Return [x, y] of the center of cell containing provided text 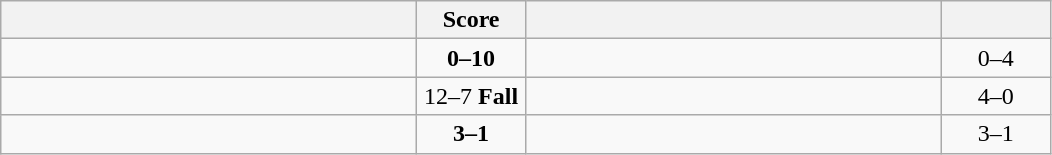
0–10 [472, 58]
Score [472, 20]
4–0 [996, 96]
12–7 Fall [472, 96]
0–4 [996, 58]
